Identify which cell holds the provided text, then report its [x, y] central coordinate. 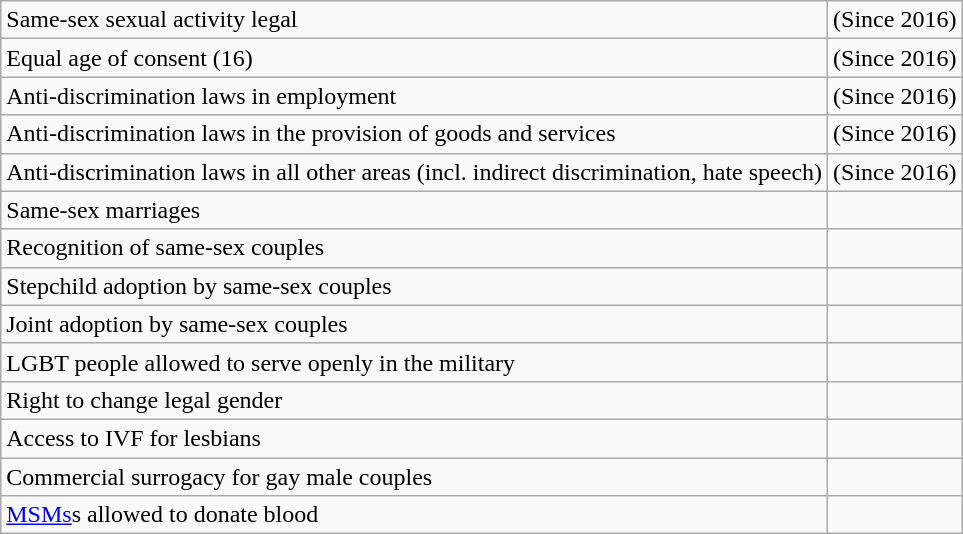
Anti-discrimination laws in all other areas (incl. indirect discrimination, hate speech) [414, 172]
Anti-discrimination laws in employment [414, 96]
Joint adoption by same-sex couples [414, 324]
Equal age of consent (16) [414, 58]
Anti-discrimination laws in the provision of goods and services [414, 134]
LGBT people allowed to serve openly in the military [414, 362]
Commercial surrogacy for gay male couples [414, 477]
MSMss allowed to donate blood [414, 515]
Same-sex marriages [414, 210]
Recognition of same-sex couples [414, 248]
Same-sex sexual activity legal [414, 20]
Right to change legal gender [414, 400]
Stepchild adoption by same-sex couples [414, 286]
Access to IVF for lesbians [414, 438]
